From the cell containing the given text, extract its center point as [X, Y] coordinate. 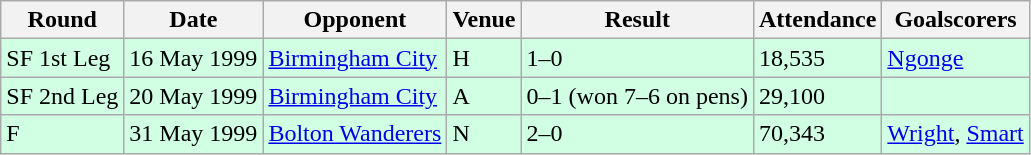
H [484, 58]
Ngonge [956, 58]
SF 2nd Leg [62, 96]
Opponent [355, 20]
20 May 1999 [194, 96]
31 May 1999 [194, 134]
18,535 [817, 58]
16 May 1999 [194, 58]
29,100 [817, 96]
SF 1st Leg [62, 58]
Wright, Smart [956, 134]
Result [637, 20]
1–0 [637, 58]
N [484, 134]
0–1 (won 7–6 on pens) [637, 96]
Venue [484, 20]
Attendance [817, 20]
70,343 [817, 134]
Date [194, 20]
F [62, 134]
A [484, 96]
Goalscorers [956, 20]
Bolton Wanderers [355, 134]
2–0 [637, 134]
Round [62, 20]
